Capture the cell that displays the provided text and extract its [x, y] central coordinate. 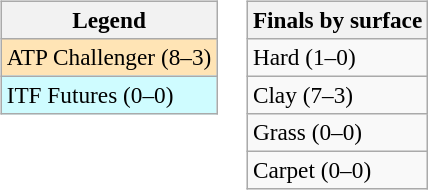
Finals by surface [337, 20]
Legend [108, 20]
Clay (7–3) [337, 95]
ATP Challenger (8–3) [108, 57]
Hard (1–0) [337, 57]
ITF Futures (0–0) [108, 95]
Carpet (0–0) [337, 171]
Grass (0–0) [337, 133]
